Determine the [X, Y] coordinate at the center of the cell enclosing the given text.  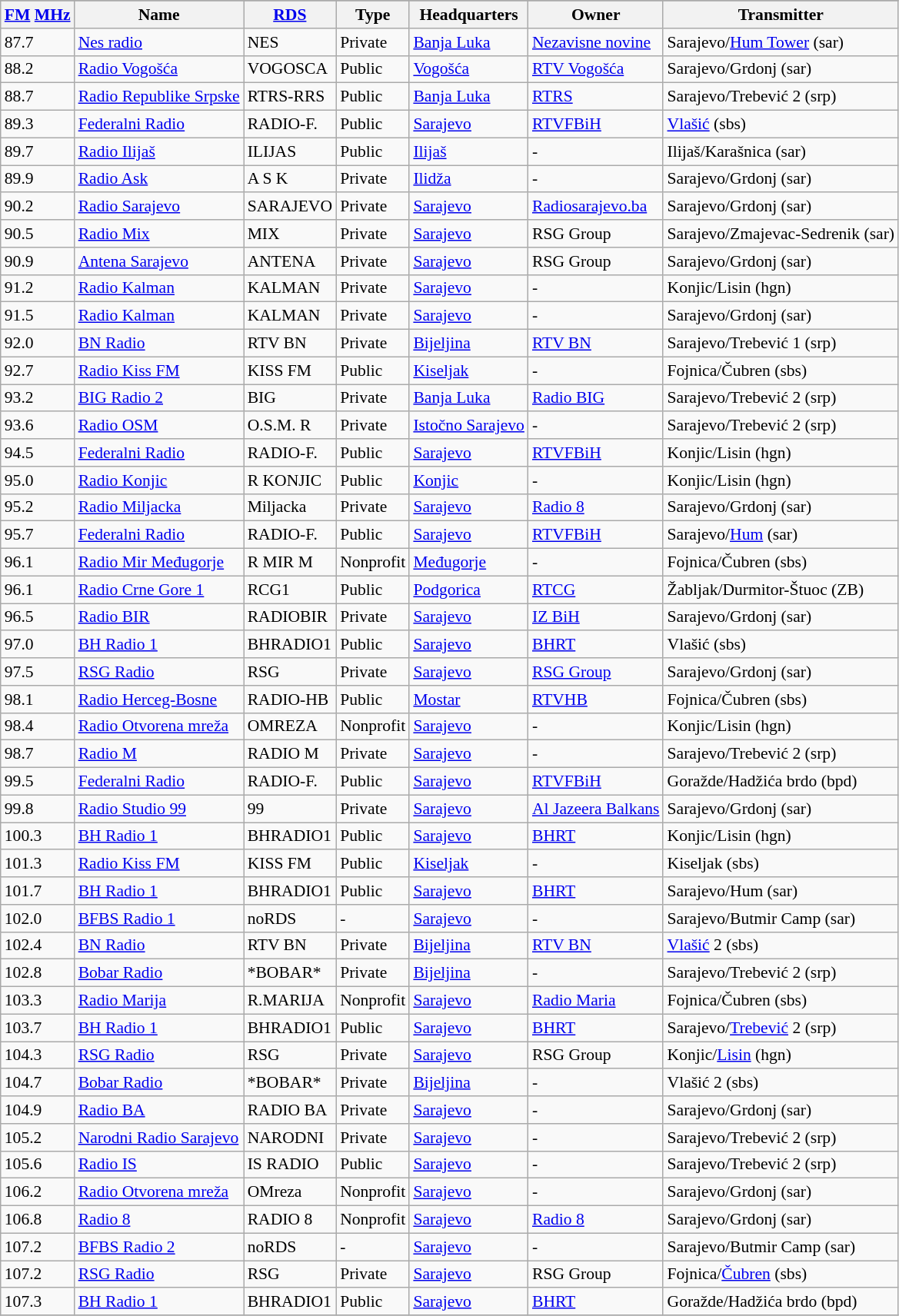
Radio BA [159, 1110]
Konjic [469, 480]
Mostar [469, 700]
Ilijaš/Karašnica (sar) [781, 151]
OMREZA [290, 726]
98.4 [38, 726]
100.3 [38, 836]
90.9 [38, 261]
105.2 [38, 1138]
Owner [596, 15]
95.2 [38, 507]
87.7 [38, 42]
ANTENA [290, 261]
Sarajevo/Zmajevac-Sedrenik (sar) [781, 234]
Radio Mir Međugorje [159, 563]
NARODNI [290, 1138]
99.5 [38, 782]
Radio Mix [159, 234]
Radio Ask [159, 179]
91.5 [38, 316]
97.0 [38, 645]
91.2 [38, 288]
IZ BiH [596, 617]
MIX [290, 234]
94.5 [38, 453]
Radio Herceg-Bosne [159, 700]
93.2 [38, 398]
RADIO M [290, 754]
Radio Vogošća [159, 69]
Žabljak/Durmitor-Štuoc (ZB) [781, 590]
RCG1 [290, 590]
RTRS [596, 97]
RTV Vogošća [596, 69]
102.4 [38, 945]
Nes radio [159, 42]
A S K [290, 179]
Radio Konjic [159, 480]
90.2 [38, 207]
89.3 [38, 125]
RTCG [596, 590]
102.8 [38, 973]
RTRS-RRS [290, 97]
Radio Republike Srpske [159, 97]
ILIJAS [290, 151]
OMreza [290, 1192]
Ilidža [469, 179]
Sarajevo/Hum Tower (sar) [781, 42]
95.0 [38, 480]
Miljacka [290, 507]
FM MHz [38, 15]
93.6 [38, 426]
90.5 [38, 234]
Podgorica [469, 590]
101.3 [38, 864]
Vogošća [469, 69]
R KONJIC [290, 480]
VOGOSCA [290, 69]
89.7 [38, 151]
Radio Marija [159, 1001]
Narodni Radio Sarajevo [159, 1138]
Headquarters [469, 15]
103.3 [38, 1001]
102.0 [38, 919]
Radio BIR [159, 617]
Istočno Sarajevo [469, 426]
Radio BIG [596, 398]
Međugorje [469, 563]
BFBS Radio 1 [159, 919]
106.8 [38, 1220]
Radio Sarajevo [159, 207]
96.5 [38, 617]
88.2 [38, 69]
Transmitter [781, 15]
104.7 [38, 1083]
98.1 [38, 700]
Radio Ilijaš [159, 151]
Radio Maria [596, 1001]
99 [290, 809]
Radio M [159, 754]
RADIO-HB [290, 700]
88.7 [38, 97]
105.6 [38, 1165]
Antena Sarajevo [159, 261]
Nezavisne novine [596, 42]
Radio IS [159, 1165]
SARAJEVO [290, 207]
BIG [290, 398]
NES [290, 42]
RDS [290, 15]
Kiseljak (sbs) [781, 864]
RADIO BA [290, 1110]
106.2 [38, 1192]
Al Jazeera Balkans [596, 809]
98.7 [38, 754]
Radio Studio 99 [159, 809]
Name [159, 15]
RADIO 8 [290, 1220]
BIG Radio 2 [159, 398]
89.9 [38, 179]
IS RADIO [290, 1165]
BFBS Radio 2 [159, 1247]
Ilijaš [469, 151]
Radiosarajevo.ba [596, 207]
92.0 [38, 344]
RADIOBIR [290, 617]
O.S.M. R [290, 426]
Radio OSM [159, 426]
Sarajevo/Trebević 1 (srp) [781, 344]
95.7 [38, 535]
99.8 [38, 809]
101.7 [38, 891]
97.5 [38, 672]
103.7 [38, 1028]
92.7 [38, 371]
Radio Crne Gore 1 [159, 590]
Radio Miljacka [159, 507]
104.9 [38, 1110]
107.3 [38, 1302]
104.3 [38, 1055]
R MIR M [290, 563]
R.MARIJA [290, 1001]
RTVHB [596, 700]
Type [372, 15]
